Capture the cell that displays the provided text and extract its (X, Y) central coordinate. 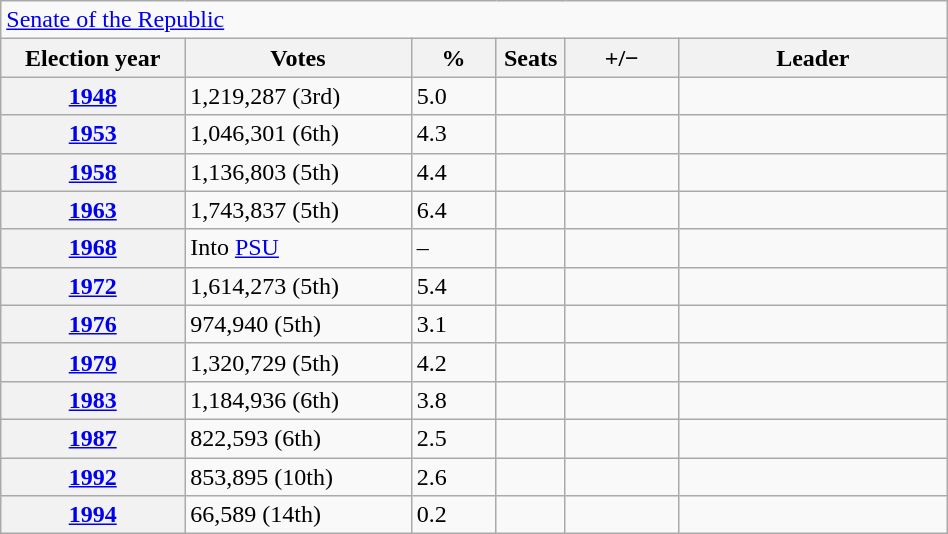
Seats (530, 58)
1,320,729 (5th) (298, 362)
5.0 (454, 96)
1992 (93, 477)
Votes (298, 58)
822,593 (6th) (298, 438)
2.5 (454, 438)
0.2 (454, 515)
853,895 (10th) (298, 477)
1,743,837 (5th) (298, 210)
4.2 (454, 362)
1976 (93, 324)
6.4 (454, 210)
66,589 (14th) (298, 515)
+/− (622, 58)
1983 (93, 400)
1953 (93, 134)
Into PSU (298, 248)
1,136,803 (5th) (298, 172)
1979 (93, 362)
1,614,273 (5th) (298, 286)
1972 (93, 286)
1,219,287 (3rd) (298, 96)
1,184,936 (6th) (298, 400)
1968 (93, 248)
4.4 (454, 172)
3.8 (454, 400)
1963 (93, 210)
3.1 (454, 324)
5.4 (454, 286)
4.3 (454, 134)
1987 (93, 438)
– (454, 248)
1994 (93, 515)
Election year (93, 58)
2.6 (454, 477)
1,046,301 (6th) (298, 134)
1958 (93, 172)
% (454, 58)
974,940 (5th) (298, 324)
Leader (812, 58)
Senate of the Republic (474, 20)
1948 (93, 96)
